From the cell containing the given text, extract its center point as (x, y) coordinate. 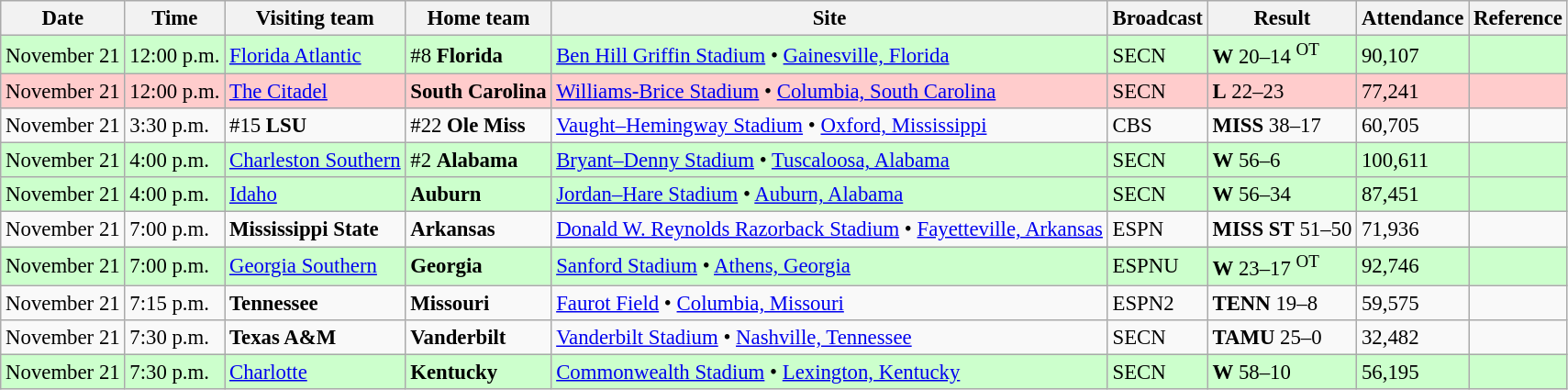
#8 Florida (479, 55)
Vanderbilt (479, 337)
Auburn (479, 195)
3:30 p.m. (174, 126)
Vaught–Hemingway Stadium • Oxford, Mississippi (829, 126)
The Citadel (316, 92)
Attendance (1413, 18)
W 58–10 (1283, 372)
L 22–23 (1283, 92)
Mississippi State (316, 229)
Arkansas (479, 229)
56,195 (1413, 372)
Idaho (316, 195)
Visiting team (316, 18)
32,482 (1413, 337)
Bryant–Denny Stadium • Tuscaloosa, Alabama (829, 161)
CBS (1158, 126)
Reference (1518, 18)
#22 Ole Miss (479, 126)
92,746 (1413, 266)
TAMU 25–0 (1283, 337)
#15 LSU (316, 126)
71,936 (1413, 229)
Ben Hill Griffin Stadium • Gainesville, Florida (829, 55)
60,705 (1413, 126)
Georgia (479, 266)
W 20–14 OT (1283, 55)
ESPNU (1158, 266)
Time (174, 18)
Result (1283, 18)
Williams-Brice Stadium • Columbia, South Carolina (829, 92)
Tennessee (316, 303)
Missouri (479, 303)
ESPN (1158, 229)
ESPN2 (1158, 303)
Sanford Stadium • Athens, Georgia (829, 266)
TENN 19–8 (1283, 303)
Broadcast (1158, 18)
Georgia Southern (316, 266)
Jordan–Hare Stadium • Auburn, Alabama (829, 195)
Faurot Field • Columbia, Missouri (829, 303)
59,575 (1413, 303)
Home team (479, 18)
W 56–6 (1283, 161)
87,451 (1413, 195)
Florida Atlantic (316, 55)
Charleston Southern (316, 161)
#2 Alabama (479, 161)
W 56–34 (1283, 195)
Donald W. Reynolds Razorback Stadium • Fayetteville, Arkansas (829, 229)
MISS 38–17 (1283, 126)
90,107 (1413, 55)
Vanderbilt Stadium • Nashville, Tennessee (829, 337)
7:15 p.m. (174, 303)
W 23–17 OT (1283, 266)
77,241 (1413, 92)
Commonwealth Stadium • Lexington, Kentucky (829, 372)
Texas A&M (316, 337)
Kentucky (479, 372)
Date (62, 18)
South Carolina (479, 92)
MISS ST 51–50 (1283, 229)
100,611 (1413, 161)
Charlotte (316, 372)
Site (829, 18)
